Detect which cell encompasses the target text, then output its (x, y) center coordinate. 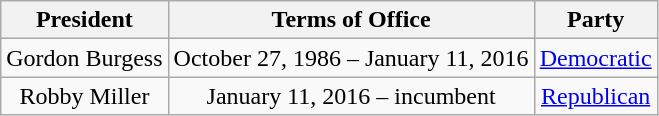
Terms of Office (351, 20)
Gordon Burgess (84, 58)
Democratic (596, 58)
October 27, 1986 – January 11, 2016 (351, 58)
Party (596, 20)
President (84, 20)
Republican (596, 96)
Robby Miller (84, 96)
January 11, 2016 – incumbent (351, 96)
